Identify which cell holds the provided text, then report its [X, Y] central coordinate. 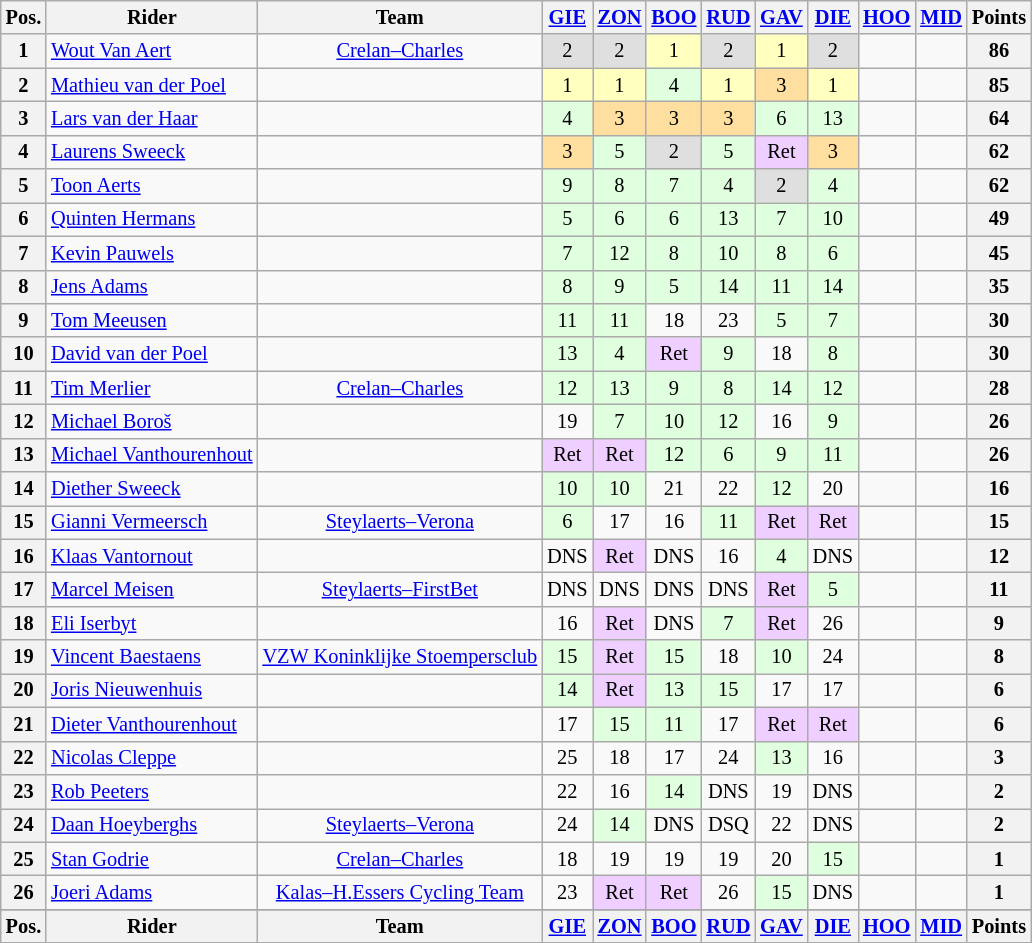
28 [999, 388]
Steylaerts–FirstBet [400, 589]
DSQ [728, 825]
Stan Godrie [152, 859]
Dieter Vanthourenhout [152, 724]
49 [999, 219]
Kalas–H.Essers Cycling Team [400, 892]
Rob Peeters [152, 791]
Michael Boroš [152, 421]
86 [999, 51]
Eli Iserbyt [152, 623]
VZW Koninklijke Stoempersclub [400, 657]
45 [999, 253]
Joris Nieuwenhuis [152, 690]
Quinten Hermans [152, 219]
Mathieu van der Poel [152, 85]
Nicolas Cleppe [152, 758]
Wout Van Aert [152, 51]
Jens Adams [152, 287]
Marcel Meisen [152, 589]
85 [999, 85]
Kevin Pauwels [152, 253]
Vincent Baestaens [152, 657]
Michael Vanthourenhout [152, 455]
35 [999, 287]
Laurens Sweeck [152, 152]
Tom Meeusen [152, 320]
Tim Merlier [152, 388]
Gianni Vermeersch [152, 522]
Klaas Vantornout [152, 556]
Joeri Adams [152, 892]
64 [999, 118]
Daan Hoeyberghs [152, 825]
David van der Poel [152, 354]
Lars van der Haar [152, 118]
Diether Sweeck [152, 489]
Toon Aerts [152, 186]
